Identify which cell holds the provided text, then report its (X, Y) central coordinate. 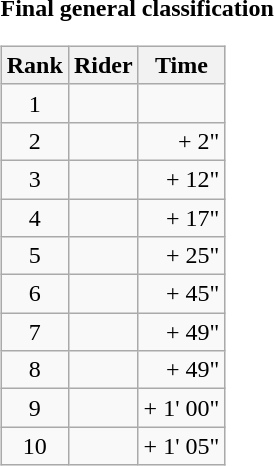
5 (34, 256)
3 (34, 179)
+ 2" (182, 141)
+ 45" (182, 294)
2 (34, 141)
8 (34, 370)
+ 1' 00" (182, 408)
Rank (34, 65)
10 (34, 446)
+ 25" (182, 256)
9 (34, 408)
+ 17" (182, 217)
Rider (103, 65)
6 (34, 294)
+ 1' 05" (182, 446)
7 (34, 332)
4 (34, 217)
+ 12" (182, 179)
Time (182, 65)
1 (34, 103)
